From the cell containing the given text, extract its center point as (x, y) coordinate. 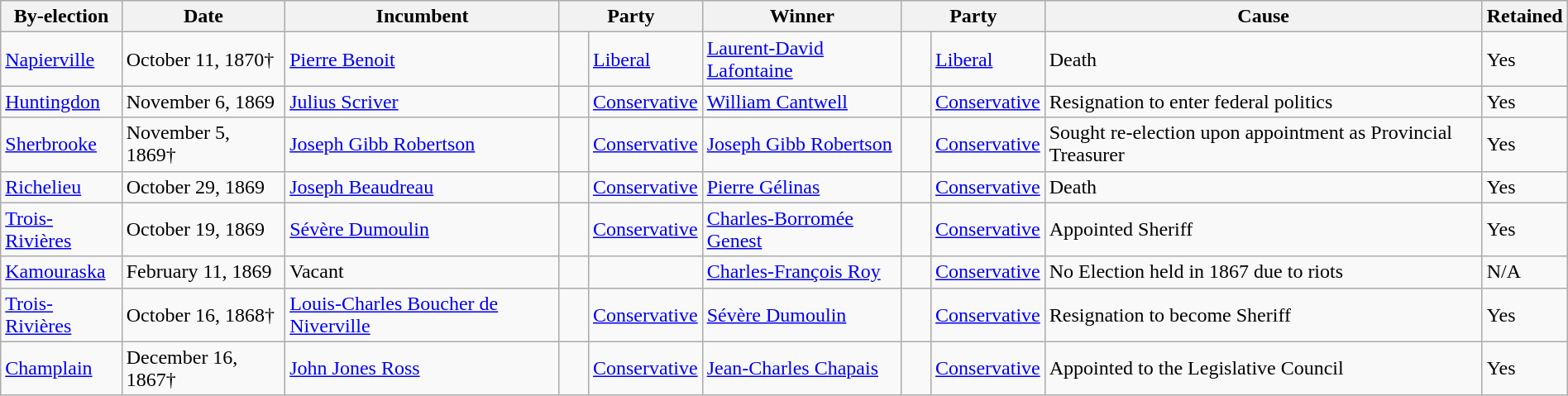
November 5, 1869† (203, 144)
Resignation to become Sheriff (1264, 314)
November 6, 1869 (203, 102)
Napierville (61, 60)
N/A (1525, 272)
Laurent-David Lafontaine (802, 60)
Sherbrooke (61, 144)
William Cantwell (802, 102)
Julius Scriver (423, 102)
No Election held in 1867 due to riots (1264, 272)
Retained (1525, 17)
Cause (1264, 17)
Joseph Beaudreau (423, 187)
Pierre Gélinas (802, 187)
Charles-Borromée Genest (802, 230)
October 16, 1868† (203, 314)
Date (203, 17)
Huntingdon (61, 102)
Appointed Sheriff (1264, 230)
John Jones Ross (423, 369)
Kamouraska (61, 272)
Jean-Charles Chapais (802, 369)
Incumbent (423, 17)
October 29, 1869 (203, 187)
By-election (61, 17)
Richelieu (61, 187)
December 16, 1867† (203, 369)
October 11, 1870† (203, 60)
Champlain (61, 369)
Resignation to enter federal politics (1264, 102)
Winner (802, 17)
Appointed to the Legislative Council (1264, 369)
Vacant (423, 272)
Pierre Benoit (423, 60)
Charles-François Roy (802, 272)
Louis-Charles Boucher de Niverville (423, 314)
February 11, 1869 (203, 272)
Sought re-election upon appointment as Provincial Treasurer (1264, 144)
October 19, 1869 (203, 230)
